Find where the given text appears and provide that cell's center as (X, Y) coordinate. 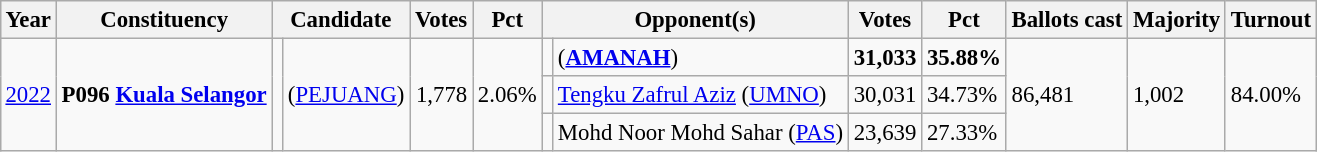
Constituency (164, 20)
Ballots cast (1066, 20)
34.73% (964, 95)
86,481 (1066, 94)
(AMANAH) (701, 57)
27.33% (964, 133)
Mohd Noor Mohd Sahar (PAS) (701, 133)
Turnout (1270, 20)
Candidate (341, 20)
1,778 (442, 94)
84.00% (1270, 94)
Opponent(s) (695, 20)
35.88% (964, 57)
(PEJUANG) (346, 94)
Year (28, 20)
1,002 (1177, 94)
31,033 (884, 57)
Majority (1177, 20)
P096 Kuala Selangor (164, 94)
2.06% (508, 94)
23,639 (884, 133)
Tengku Zafrul Aziz (UMNO) (701, 95)
2022 (28, 94)
30,031 (884, 95)
